Provide the [X, Y] coordinate of the cell's center where the given text is located.  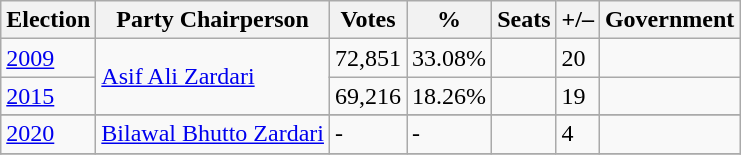
69,216 [368, 96]
Election [48, 20]
Seats [524, 20]
Asif Ali Zardari [213, 77]
19 [578, 96]
18.26% [450, 96]
33.08% [450, 58]
2015 [48, 96]
4 [578, 134]
Votes [368, 20]
2009 [48, 58]
Government [669, 20]
20 [578, 58]
2020 [48, 134]
+/– [578, 20]
Bilawal Bhutto Zardari [213, 134]
Party Chairperson [213, 20]
% [450, 20]
72,851 [368, 58]
